Identify which cell holds the provided text, then report its (x, y) central coordinate. 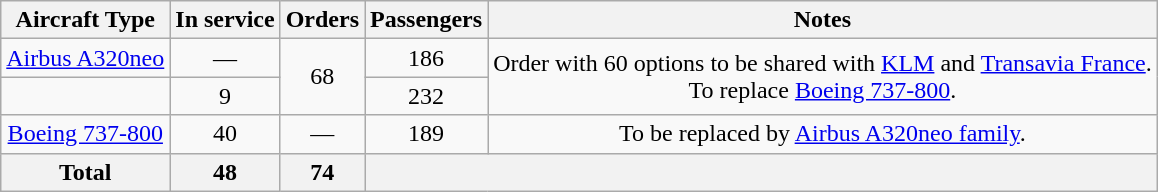
232 (426, 96)
Total (86, 172)
Order with 60 options to be shared with KLM and Transavia France.To replace Boeing 737-800. (823, 77)
186 (426, 58)
Notes (823, 20)
68 (322, 77)
Boeing 737-800 (86, 134)
Airbus A320neo (86, 58)
74 (322, 172)
To be replaced by Airbus A320neo family. (823, 134)
189 (426, 134)
Orders (322, 20)
48 (225, 172)
Aircraft Type (86, 20)
40 (225, 134)
Passengers (426, 20)
In service (225, 20)
9 (225, 96)
